For the text-containing cell, return its midpoint in (x, y) coordinate format. 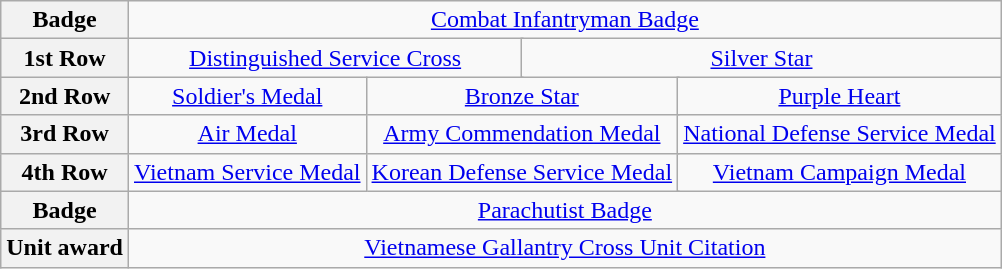
Silver Star (762, 58)
Vietnamese Gallantry Cross Unit Citation (564, 248)
Bronze Star (522, 96)
Korean Defense Service Medal (522, 172)
Unit award (65, 248)
Soldier's Medal (247, 96)
Purple Heart (840, 96)
Vietnam Service Medal (247, 172)
4th Row (65, 172)
Distinguished Service Cross (324, 58)
2nd Row (65, 96)
National Defense Service Medal (840, 134)
3rd Row (65, 134)
Parachutist Badge (564, 210)
1st Row (65, 58)
Combat Infantryman Badge (564, 20)
Army Commendation Medal (522, 134)
Vietnam Campaign Medal (840, 172)
Air Medal (247, 134)
